Provide the (X, Y) coordinate of the cell's center where the given text is located.  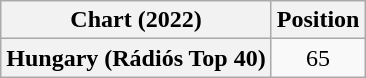
65 (318, 58)
Position (318, 20)
Chart (2022) (136, 20)
Hungary (Rádiós Top 40) (136, 58)
